Capture the cell that displays the provided text and extract its (X, Y) central coordinate. 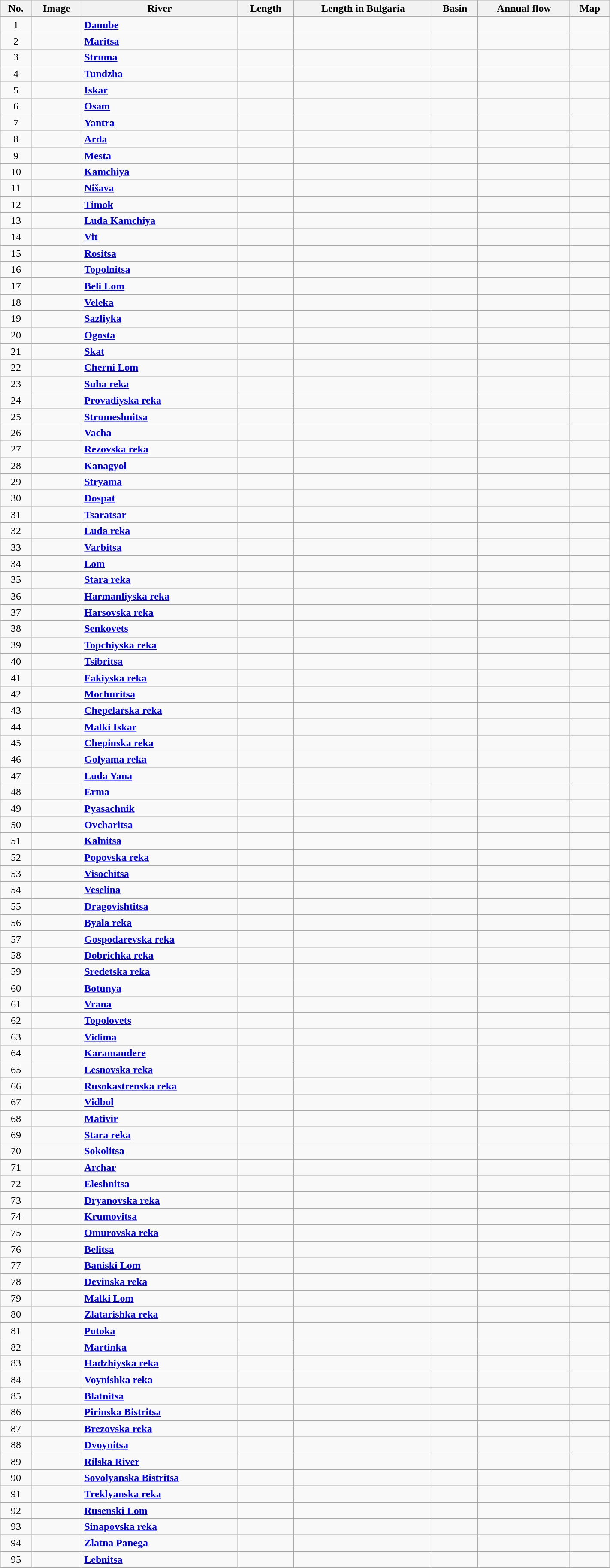
13 (16, 221)
38 (16, 629)
Varbitsa (160, 547)
Topolnitsa (160, 270)
Struma (160, 57)
No. (16, 9)
48 (16, 792)
Topolovets (160, 1021)
Voynishka reka (160, 1380)
Dospat (160, 498)
Map (590, 9)
Kamchiya (160, 172)
Vidbol (160, 1102)
18 (16, 302)
Annual flow (524, 9)
Erma (160, 792)
78 (16, 1282)
84 (16, 1380)
2 (16, 41)
83 (16, 1363)
10 (16, 172)
35 (16, 580)
80 (16, 1315)
89 (16, 1461)
Hadzhiyska reka (160, 1363)
34 (16, 564)
9 (16, 155)
6 (16, 106)
11 (16, 188)
Blatnitsa (160, 1396)
52 (16, 857)
Martinka (160, 1347)
63 (16, 1037)
82 (16, 1347)
3 (16, 57)
Pyasachnik (160, 808)
Zlatna Panega (160, 1543)
43 (16, 710)
60 (16, 988)
69 (16, 1135)
Vidima (160, 1037)
Zlatarishka reka (160, 1315)
20 (16, 335)
Brezovska reka (160, 1429)
Rusokastrenska reka (160, 1086)
8 (16, 139)
Veleka (160, 302)
Omurovska reka (160, 1233)
68 (16, 1119)
Iskar (160, 90)
Visochitsa (160, 874)
Kanagyol (160, 465)
Yantra (160, 123)
16 (16, 270)
19 (16, 319)
Timok (160, 205)
73 (16, 1200)
River (160, 9)
55 (16, 906)
Nišava (160, 188)
Mochuritsa (160, 694)
26 (16, 433)
Dvoynitsa (160, 1445)
Danube (160, 25)
29 (16, 482)
64 (16, 1053)
Mesta (160, 155)
7 (16, 123)
93 (16, 1527)
Veselina (160, 890)
Luda Yana (160, 776)
79 (16, 1298)
Provadiyska reka (160, 400)
Gospodarevska reka (160, 939)
4 (16, 74)
31 (16, 515)
Cherni Lom (160, 368)
81 (16, 1331)
Rezovska reka (160, 449)
Kalnitsa (160, 841)
Byala reka (160, 923)
Ogosta (160, 335)
86 (16, 1412)
91 (16, 1494)
Sovolyanska Bistritsa (160, 1478)
92 (16, 1510)
95 (16, 1559)
Belitsa (160, 1249)
Length in Bulgaria (363, 9)
56 (16, 923)
Chepinska reka (160, 743)
Luda Kamchiya (160, 221)
67 (16, 1102)
Rusenski Lom (160, 1510)
Rositsa (160, 253)
22 (16, 368)
40 (16, 661)
Treklyanska reka (160, 1494)
23 (16, 384)
Dragovishtitsa (160, 906)
54 (16, 890)
45 (16, 743)
Sredetska reka (160, 971)
51 (16, 841)
Senkovets (160, 629)
76 (16, 1249)
42 (16, 694)
37 (16, 612)
Pirinska Bistritsa (160, 1412)
85 (16, 1396)
Potoka (160, 1331)
72 (16, 1184)
Sinapovska reka (160, 1527)
Dryanovska reka (160, 1200)
Ovcharitsa (160, 825)
75 (16, 1233)
Vit (160, 237)
Sazliyka (160, 319)
Botunya (160, 988)
Lom (160, 564)
27 (16, 449)
59 (16, 971)
32 (16, 531)
44 (16, 727)
Malki Lom (160, 1298)
Length (266, 9)
Chepelarska reka (160, 710)
Harsovska reka (160, 612)
33 (16, 547)
Archar (160, 1167)
30 (16, 498)
61 (16, 1004)
14 (16, 237)
Tsaratsar (160, 515)
Suha reka (160, 384)
24 (16, 400)
Fakiyska reka (160, 678)
Lebnitsa (160, 1559)
Karamandere (160, 1053)
Strumeshnitsa (160, 416)
Harmanliyska reka (160, 596)
94 (16, 1543)
50 (16, 825)
Golyama reka (160, 760)
5 (16, 90)
17 (16, 286)
70 (16, 1151)
Basin (455, 9)
53 (16, 874)
Tsibritsa (160, 661)
Topchiyska reka (160, 645)
Baniski Lom (160, 1266)
57 (16, 939)
15 (16, 253)
87 (16, 1429)
Maritsa (160, 41)
88 (16, 1445)
Lesnovska reka (160, 1070)
41 (16, 678)
74 (16, 1216)
46 (16, 760)
Eleshnitsa (160, 1184)
Arda (160, 139)
12 (16, 205)
71 (16, 1167)
Stryama (160, 482)
Malki Iskar (160, 727)
Luda reka (160, 531)
28 (16, 465)
1 (16, 25)
90 (16, 1478)
66 (16, 1086)
Mativir (160, 1119)
77 (16, 1266)
Beli Lom (160, 286)
Tundzha (160, 74)
Sokolitsa (160, 1151)
Popovska reka (160, 857)
Vrana (160, 1004)
25 (16, 416)
65 (16, 1070)
62 (16, 1021)
39 (16, 645)
Image (57, 9)
Osam (160, 106)
Devinska reka (160, 1282)
Krumovitsa (160, 1216)
Dobrichka reka (160, 955)
49 (16, 808)
47 (16, 776)
Rilska River (160, 1461)
Vacha (160, 433)
21 (16, 351)
36 (16, 596)
58 (16, 955)
Skat (160, 351)
